Pinpoint the cell where the given text exists, returning its (x, y) midpoint coordinate. 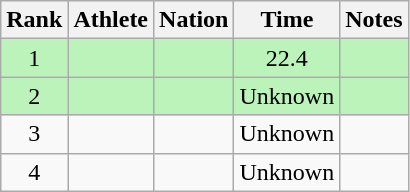
2 (34, 96)
22.4 (287, 58)
Time (287, 20)
3 (34, 134)
Nation (194, 20)
Notes (374, 20)
Rank (34, 20)
Athlete (111, 20)
1 (34, 58)
4 (34, 172)
